Search for the cell housing the specified text and yield its [x, y] center coordinate. 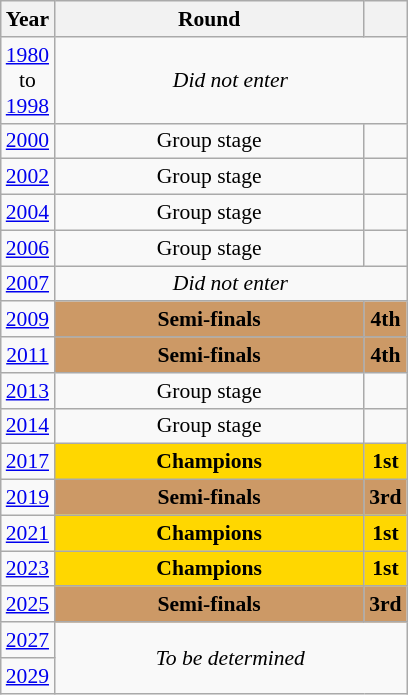
2014 [28, 426]
2002 [28, 177]
2011 [28, 355]
2025 [28, 605]
2007 [28, 284]
2029 [28, 676]
2021 [28, 533]
Round [209, 19]
To be determined [230, 658]
2019 [28, 498]
2023 [28, 569]
2000 [28, 141]
2027 [28, 640]
2006 [28, 248]
2009 [28, 320]
1980to1998 [28, 80]
2013 [28, 391]
Year [28, 19]
2017 [28, 462]
2004 [28, 213]
